Locate the cell with the specified text and output its [x, y] center coordinate. 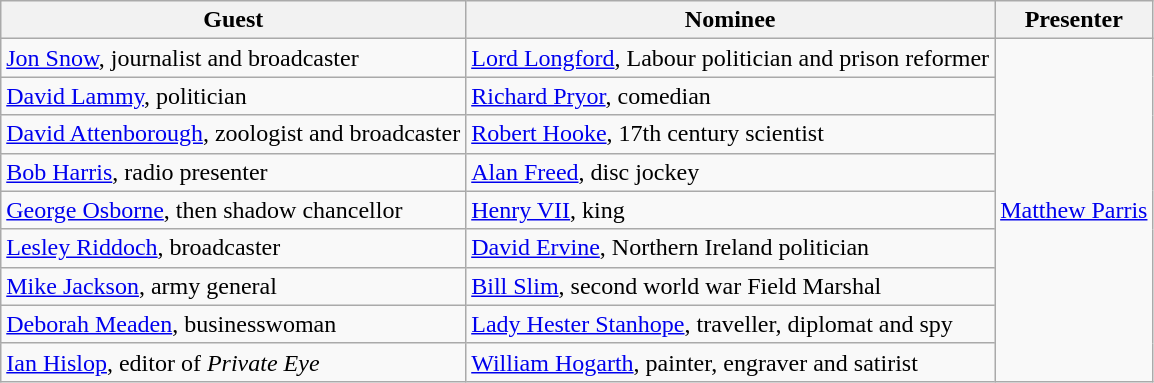
William Hogarth, painter, engraver and satirist [730, 362]
Alan Freed, disc jockey [730, 172]
Lord Longford, Labour politician and prison reformer [730, 58]
Bill Slim, second world war Field Marshal [730, 286]
Mike Jackson, army general [234, 286]
Robert Hooke, 17th century scientist [730, 134]
David Attenborough, zoologist and broadcaster [234, 134]
Lady Hester Stanhope, traveller, diplomat and spy [730, 324]
Ian Hislop, editor of Private Eye [234, 362]
Jon Snow, journalist and broadcaster [234, 58]
Matthew Parris [1074, 210]
George Osborne, then shadow chancellor [234, 210]
Henry VII, king [730, 210]
Guest [234, 20]
Nominee [730, 20]
David Lammy, politician [234, 96]
Presenter [1074, 20]
Bob Harris, radio presenter [234, 172]
Deborah Meaden, businesswoman [234, 324]
David Ervine, Northern Ireland politician [730, 248]
Richard Pryor, comedian [730, 96]
Lesley Riddoch, broadcaster [234, 248]
